Return (X, Y) of the center of cell containing provided text 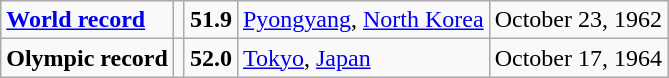
52.0 (210, 58)
Olympic record (88, 58)
Tokyo, Japan (363, 58)
Pyongyang, North Korea (363, 20)
October 23, 1962 (578, 20)
51.9 (210, 20)
October 17, 1964 (578, 58)
World record (88, 20)
